Find where the given text appears and provide that cell's center as [x, y] coordinate. 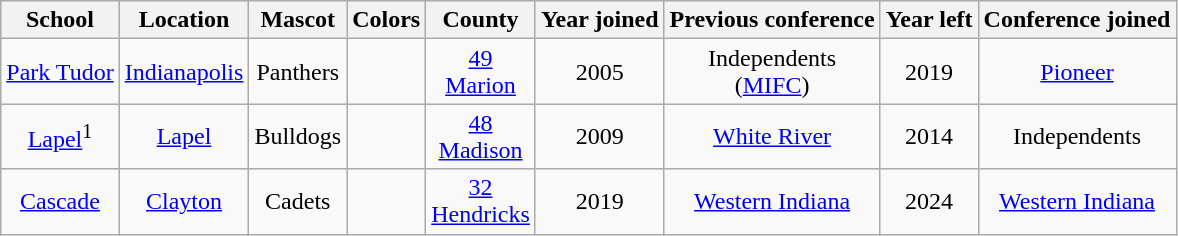
Location [184, 20]
Mascot [298, 20]
Indianapolis [184, 72]
48 Madison [481, 136]
Year joined [600, 20]
Bulldogs [298, 136]
Lapel [184, 136]
Colors [386, 20]
White River [772, 136]
Previous conference [772, 20]
Lapel1 [60, 136]
Panthers [298, 72]
Conference joined [1077, 20]
County [481, 20]
Year left [929, 20]
Cascade [60, 202]
2005 [600, 72]
Cadets [298, 202]
Independents [1077, 136]
Clayton [184, 202]
Independents(MIFC) [772, 72]
Park Tudor [60, 72]
2009 [600, 136]
Pioneer [1077, 72]
49 Marion [481, 72]
32 Hendricks [481, 202]
School [60, 20]
2014 [929, 136]
2024 [929, 202]
